Determine the [x, y] coordinate at the center of the cell enclosing the given text.  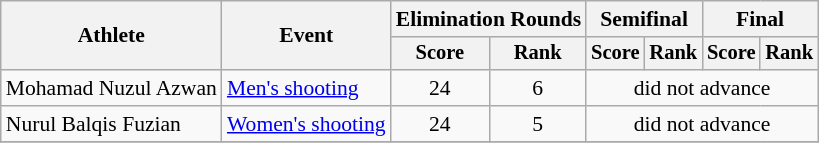
Semifinal [644, 19]
5 [538, 124]
Men's shooting [306, 88]
Elimination Rounds [488, 19]
Final [760, 19]
6 [538, 88]
Nurul Balqis Fuzian [112, 124]
Athlete [112, 36]
Event [306, 36]
Women's shooting [306, 124]
Mohamad Nuzul Azwan [112, 88]
